Identify which cell holds the provided text, then report its [x, y] central coordinate. 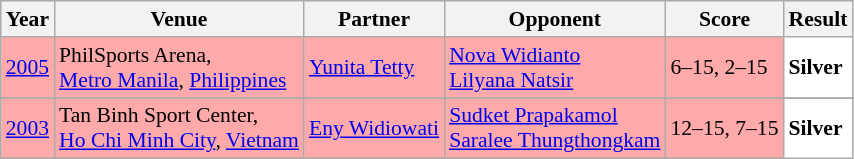
Score [724, 19]
12–15, 7–15 [724, 128]
6–15, 2–15 [724, 68]
Year [28, 19]
2005 [28, 68]
Tan Binh Sport Center,Ho Chi Minh City, Vietnam [179, 128]
Sudket Prapakamol Saralee Thungthongkam [554, 128]
Eny Widiowati [374, 128]
Yunita Tetty [374, 68]
Venue [179, 19]
Nova Widianto Lilyana Natsir [554, 68]
2003 [28, 128]
Result [818, 19]
Opponent [554, 19]
Partner [374, 19]
PhilSports Arena,Metro Manila, Philippines [179, 68]
